Extract the [x, y] coordinate from the center of the cell holding the provided text.  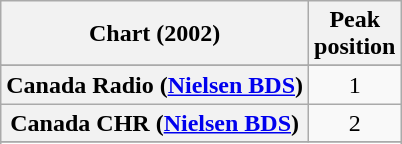
Canada CHR (Nielsen BDS) [155, 123]
Chart (2002) [155, 34]
1 [355, 85]
Canada Radio (Nielsen BDS) [155, 85]
Peakposition [355, 34]
2 [355, 123]
